For the text-containing cell, return its midpoint in (X, Y) coordinate format. 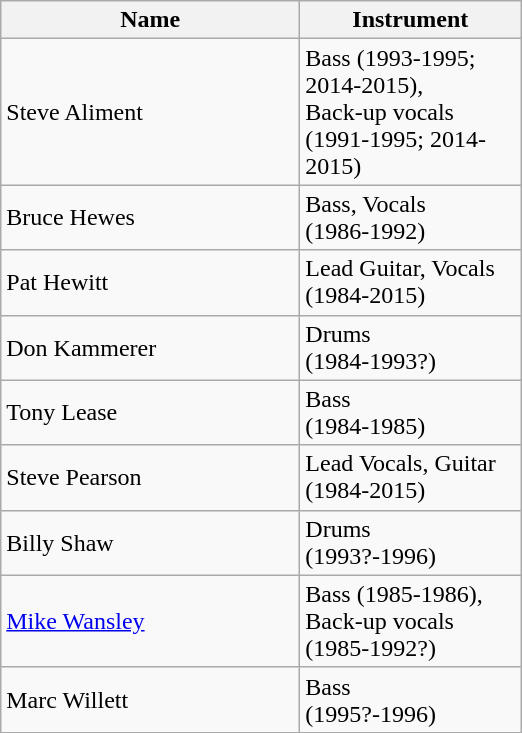
Steve Pearson (150, 478)
Drums(1984-1993?) (410, 348)
Bruce Hewes (150, 218)
Billy Shaw (150, 542)
Pat Hewitt (150, 282)
Lead Vocals, Guitar(1984-2015) (410, 478)
Tony Lease (150, 412)
Steve Aliment (150, 112)
Mike Wansley (150, 621)
Bass(1995?-1996) (410, 700)
Drums(1993?-1996) (410, 542)
Marc Willett (150, 700)
Bass (1993-1995; 2014-2015),Back-up vocals (1991-1995; 2014-2015) (410, 112)
Bass (1985-1986), Back-up vocals (1985-1992?) (410, 621)
Instrument (410, 20)
Name (150, 20)
Bass(1984-1985) (410, 412)
Bass, Vocals(1986-1992) (410, 218)
Lead Guitar, Vocals(1984-2015) (410, 282)
Don Kammerer (150, 348)
